Determine the [x, y] coordinate at the center of the cell enclosing the given text.  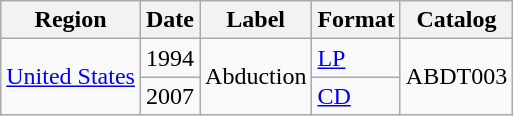
1994 [170, 58]
Format [356, 20]
ABDT003 [456, 77]
CD [356, 96]
Date [170, 20]
Catalog [456, 20]
Label [256, 20]
Region [71, 20]
Abduction [256, 77]
2007 [170, 96]
LP [356, 58]
United States [71, 77]
